Detect which cell encompasses the target text, then output its [X, Y] center coordinate. 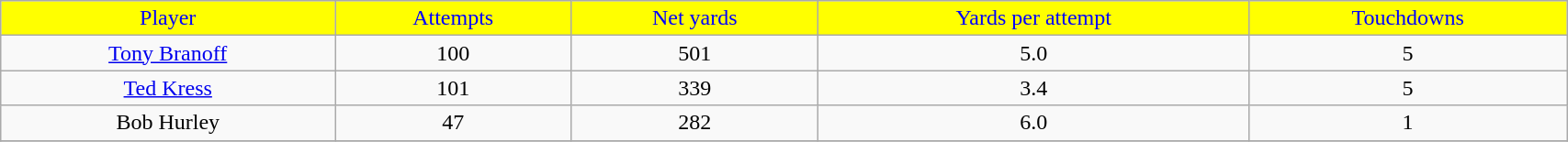
Touchdowns [1407, 18]
Yards per attempt [1034, 18]
Player [168, 18]
1 [1407, 123]
Ted Kress [168, 88]
501 [694, 53]
Net yards [694, 18]
Attempts [454, 18]
6.0 [1034, 123]
Bob Hurley [168, 123]
5.0 [1034, 53]
Tony Branoff [168, 53]
339 [694, 88]
100 [454, 53]
3.4 [1034, 88]
101 [454, 88]
47 [454, 123]
282 [694, 123]
